Provide the (x, y) coordinate of the cell's center where the given text is located.  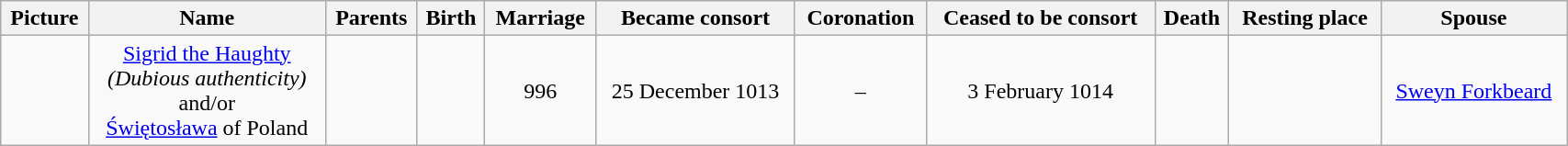
Resting place (1304, 18)
3 February 1014 (1040, 90)
25 December 1013 (696, 90)
Spouse (1473, 18)
Marriage (540, 18)
– (860, 90)
Ceased to be consort (1040, 18)
Sigrid the Haughty(Dubious authenticity)and/orŚwiętosława of Poland (207, 90)
Coronation (860, 18)
Sweyn Forkbeard (1473, 90)
Became consort (696, 18)
Name (207, 18)
Birth (451, 18)
Death (1192, 18)
996 (540, 90)
Picture (44, 18)
Parents (371, 18)
